For the text-containing cell, return its midpoint in (X, Y) coordinate format. 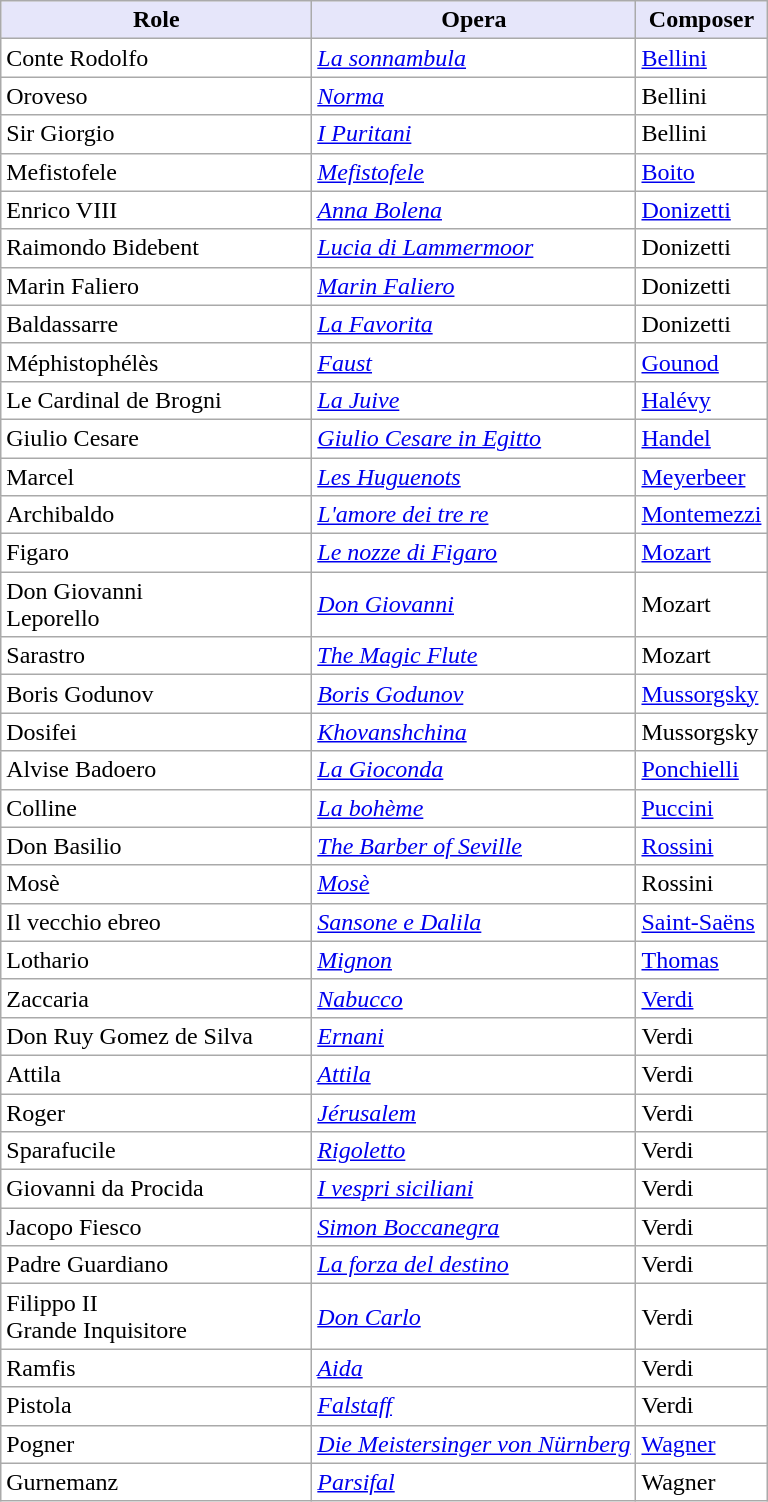
Le Cardinal de Brogni (156, 400)
Saint-Saëns (702, 922)
The Barber of Seville (474, 846)
Gurnemanz (156, 1482)
Roger (156, 1113)
I vespri siciliani (474, 1189)
Pogner (156, 1444)
Opera (474, 20)
Lucia di Lammermoor (474, 248)
La Juive (474, 400)
Alvise Badoero (156, 770)
Role (156, 20)
Don Basilio (156, 846)
Falstaff (474, 1406)
La bohème (474, 808)
Jérusalem (474, 1113)
La forza del destino (474, 1265)
I Puritani (474, 134)
La Favorita (474, 324)
Khovanshchina (474, 732)
Mignon (474, 960)
Sarastro (156, 656)
Oroveso (156, 96)
Sir Giorgio (156, 134)
Don Giovanni (474, 604)
Handel (702, 438)
Conte Rodolfo (156, 58)
Halévy (702, 400)
Rigoletto (474, 1151)
Les Huguenots (474, 477)
Le nozze di Figaro (474, 553)
Composer (702, 20)
La Gioconda (474, 770)
Pistola (156, 1406)
Aida (474, 1368)
Norma (474, 96)
Meyerbeer (702, 477)
Simon Boccanegra (474, 1227)
Colline (156, 808)
Don Ruy Gomez de Silva (156, 1036)
Sansone e Dalila (474, 922)
Sparafucile (156, 1151)
Jacopo Fiesco (156, 1227)
Zaccaria (156, 998)
La sonnambula (474, 58)
Boito (702, 172)
Thomas (702, 960)
Raimondo Bidebent (156, 248)
Filippo IIGrande Inquisitore (156, 1316)
Don Carlo (474, 1316)
Giulio Cesare (156, 438)
Puccini (702, 808)
L'amore dei tre re (474, 515)
Lothario (156, 960)
Parsifal (474, 1482)
Anna Bolena (474, 210)
Dosifei (156, 732)
Enrico VIII (156, 210)
Il vecchio ebreo (156, 922)
Baldassarre (156, 324)
Marcel (156, 477)
Ramfis (156, 1368)
Gounod (702, 362)
Faust (474, 362)
Giulio Cesare in Egitto (474, 438)
Don GiovanniLeporello (156, 604)
Archibaldo (156, 515)
Montemezzi (702, 515)
Ernani (474, 1036)
Padre Guardiano (156, 1265)
Ponchielli (702, 770)
Méphistophélès (156, 362)
The Magic Flute (474, 656)
Giovanni da Procida (156, 1189)
Nabucco (474, 998)
Figaro (156, 553)
Die Meistersinger von Nürnberg (474, 1444)
